Extract the [X, Y] coordinate from the center of the cell holding the provided text.  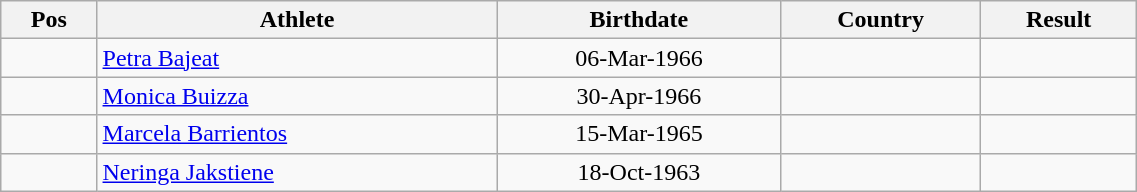
18-Oct-1963 [638, 172]
Pos [49, 20]
Marcela Barrientos [297, 134]
Monica Buizza [297, 96]
Result [1059, 20]
Country [881, 20]
Petra Bajeat [297, 58]
Neringa Jakstiene [297, 172]
30-Apr-1966 [638, 96]
Birthdate [638, 20]
Athlete [297, 20]
06-Mar-1966 [638, 58]
15-Mar-1965 [638, 134]
